Return the (x, y) coordinate for the center point of the cell that contains the specified text.  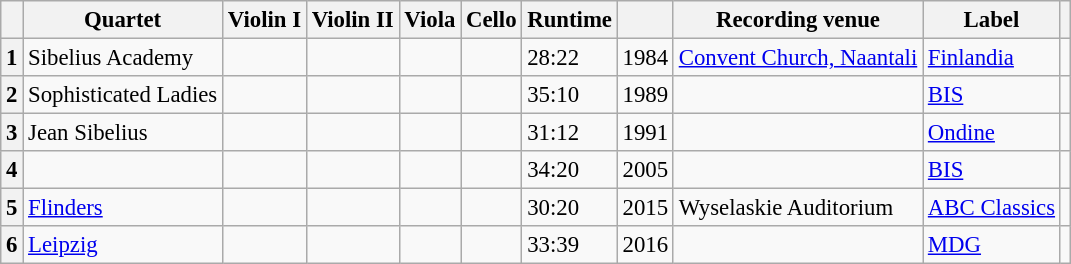
Ondine (992, 133)
ABC Classics (992, 208)
2015 (645, 208)
Leipzig (123, 245)
MDG (992, 245)
6 (12, 245)
1989 (645, 95)
2 (12, 95)
34:20 (570, 170)
1 (12, 58)
Convent Church, Naantali (798, 58)
2016 (645, 245)
Sophisticated Ladies (123, 95)
Viola (430, 20)
Sibelius Academy (123, 58)
Violin I (265, 20)
Recording venue (798, 20)
Flinders (123, 208)
35:10 (570, 95)
Runtime (570, 20)
1984 (645, 58)
Cello (492, 20)
3 (12, 133)
Quartet (123, 20)
30:20 (570, 208)
5 (12, 208)
2005 (645, 170)
33:39 (570, 245)
1991 (645, 133)
Violin II (352, 20)
Finlandia (992, 58)
Jean Sibelius (123, 133)
4 (12, 170)
28:22 (570, 58)
31:12 (570, 133)
Wyselaskie Auditorium (798, 208)
Label (992, 20)
